For the text-containing cell, return its midpoint in (x, y) coordinate format. 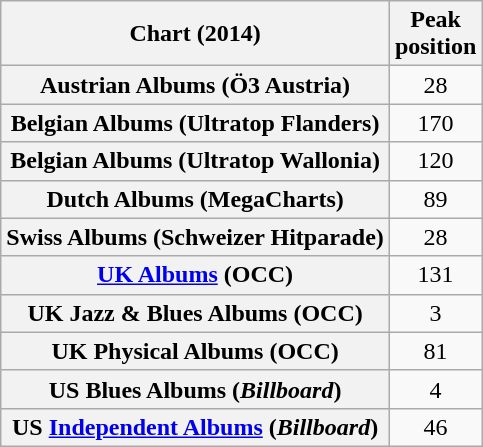
Belgian Albums (Ultratop Flanders) (196, 123)
81 (435, 351)
3 (435, 313)
170 (435, 123)
UK Albums (OCC) (196, 275)
120 (435, 161)
4 (435, 389)
89 (435, 199)
UK Physical Albums (OCC) (196, 351)
US Independent Albums (Billboard) (196, 427)
46 (435, 427)
Dutch Albums (MegaCharts) (196, 199)
Austrian Albums (Ö3 Austria) (196, 85)
Swiss Albums (Schweizer Hitparade) (196, 237)
US Blues Albums (Billboard) (196, 389)
Belgian Albums (Ultratop Wallonia) (196, 161)
Chart (2014) (196, 34)
UK Jazz & Blues Albums (OCC) (196, 313)
Peakposition (435, 34)
131 (435, 275)
